For the text-containing cell, return its midpoint in (X, Y) coordinate format. 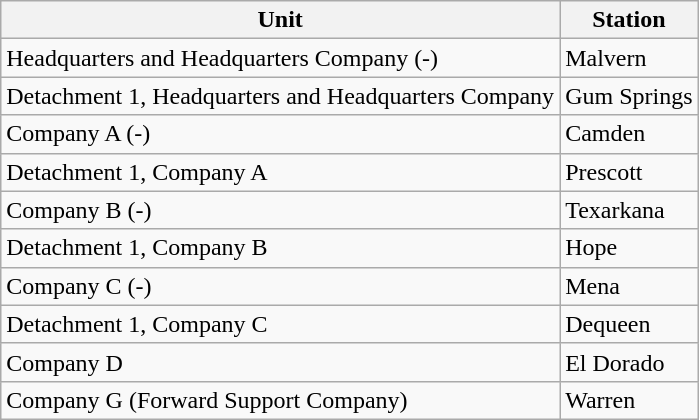
Texarkana (629, 210)
Company G (Forward Support Company) (280, 400)
Detachment 1, Headquarters and Headquarters Company (280, 96)
Detachment 1, Company C (280, 324)
Company D (280, 362)
Dequeen (629, 324)
Company A (-) (280, 134)
Mena (629, 286)
Camden (629, 134)
Headquarters and Headquarters Company (-) (280, 58)
Prescott (629, 172)
Warren (629, 400)
Company C (-) (280, 286)
El Dorado (629, 362)
Station (629, 20)
Detachment 1, Company B (280, 248)
Hope (629, 248)
Gum Springs (629, 96)
Company B (-) (280, 210)
Detachment 1, Company A (280, 172)
Malvern (629, 58)
Unit (280, 20)
